Provide the [x, y] coordinate of the cell's center where the given text is located.  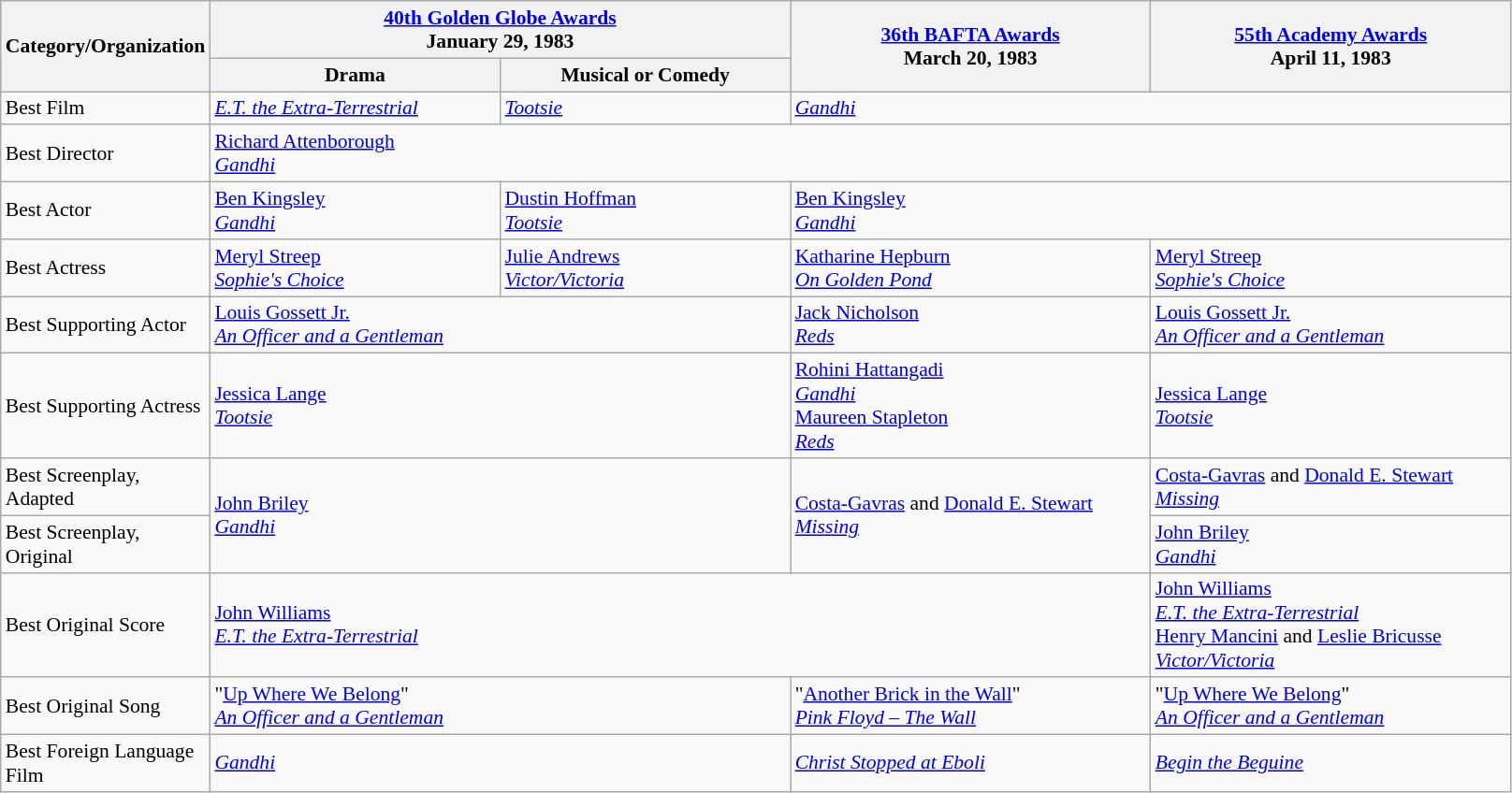
Best Original Song [106, 707]
Category/Organization [106, 47]
Best Film [106, 108]
Rohini HattangadiGandhiMaureen StapletonReds [971, 406]
Drama [355, 75]
Best Screenplay, Original [106, 544]
Katharine HepburnOn Golden Pond [971, 267]
Jack NicholsonReds [971, 325]
Best Actor [106, 211]
Best Foreign Language Film [106, 763]
"Another Brick in the Wall"Pink Floyd – The Wall [971, 707]
Best Director [106, 153]
Begin the Beguine [1330, 763]
36th BAFTA AwardsMarch 20, 1983 [971, 47]
E.T. the Extra-Terrestrial [355, 108]
John WilliamsE.T. the Extra-TerrestrialHenry Mancini and Leslie BricusseVictor/Victoria [1330, 625]
Best Original Score [106, 625]
Christ Stopped at Eboli [971, 763]
40th Golden Globe AwardsJanuary 29, 1983 [500, 30]
Musical or Comedy [645, 75]
Richard AttenboroughGandhi [860, 153]
John WilliamsE.T. the Extra-Terrestrial [679, 625]
55th Academy AwardsApril 11, 1983 [1330, 47]
Best Screenplay, Adapted [106, 486]
Best Supporting Actor [106, 325]
Best Supporting Actress [106, 406]
Julie AndrewsVictor/Victoria [645, 267]
Best Actress [106, 267]
Dustin HoffmanTootsie [645, 211]
Tootsie [645, 108]
